Return [x, y] of the center of cell containing provided text 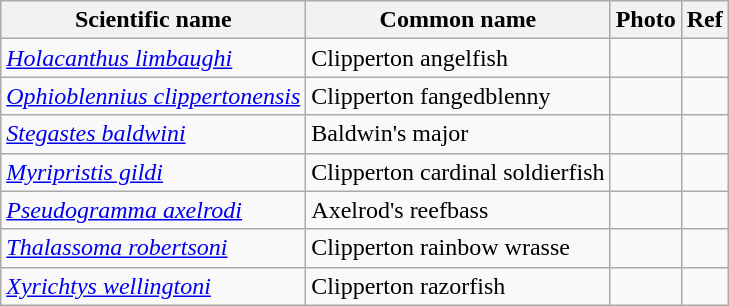
Scientific name [154, 20]
Stegastes baldwini [154, 134]
Xyrichtys wellingtoni [154, 286]
Common name [458, 20]
Holacanthus limbaughi [154, 58]
Clipperton fangedblenny [458, 96]
Thalassoma robertsoni [154, 248]
Axelrod's reefbass [458, 210]
Myripristis gildi [154, 172]
Clipperton angelfish [458, 58]
Ophioblennius clippertonensis [154, 96]
Clipperton razorfish [458, 286]
Ref [704, 20]
Baldwin's major [458, 134]
Photo [646, 20]
Clipperton rainbow wrasse [458, 248]
Clipperton cardinal soldierfish [458, 172]
Pseudogramma axelrodi [154, 210]
